Search for the cell housing the specified text and yield its [x, y] center coordinate. 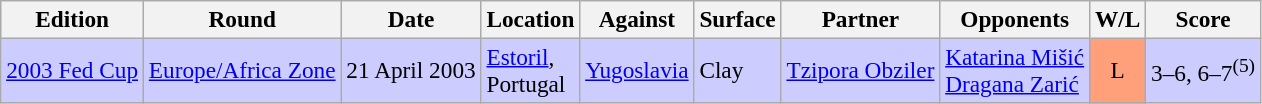
Partner [860, 19]
Round [242, 19]
W/L [1118, 19]
21 April 2003 [411, 70]
Estoril, Portugal [530, 70]
Tzipora Obziler [860, 70]
Opponents [1015, 19]
3–6, 6–7(5) [1204, 70]
2003 Fed Cup [72, 70]
Score [1204, 19]
Date [411, 19]
Europe/Africa Zone [242, 70]
Katarina Mišić Dragana Zarić [1015, 70]
Against [637, 19]
L [1118, 70]
Edition [72, 19]
Yugoslavia [637, 70]
Surface [738, 19]
Location [530, 19]
Clay [738, 70]
